For the text-containing cell, return its midpoint in [x, y] coordinate format. 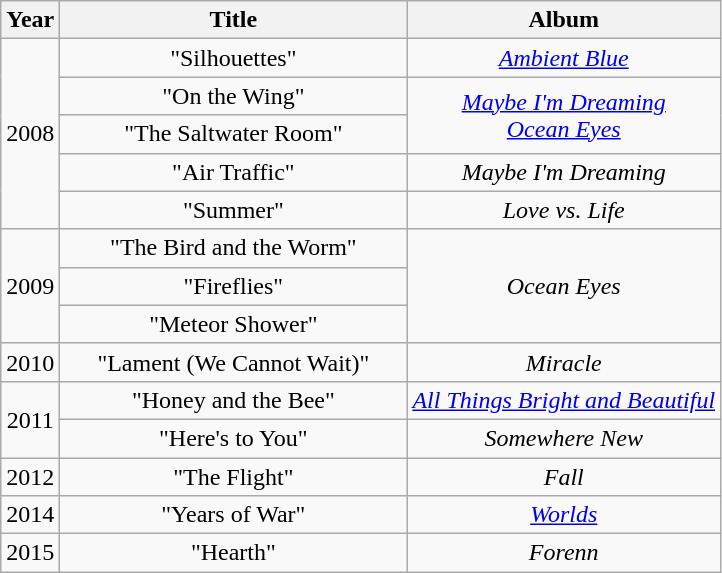
"Fireflies" [234, 286]
Miracle [564, 362]
"Lament (We Cannot Wait)" [234, 362]
2012 [30, 477]
2009 [30, 286]
"Summer" [234, 210]
2015 [30, 553]
Ocean Eyes [564, 286]
"Meteor Shower" [234, 324]
"The Bird and the Worm" [234, 248]
Title [234, 20]
Worlds [564, 515]
Ambient Blue [564, 58]
"Honey and the Bee" [234, 400]
"Here's to You" [234, 438]
"The Saltwater Room" [234, 134]
Year [30, 20]
2014 [30, 515]
All Things Bright and Beautiful [564, 400]
Maybe I'm Dreaming [564, 172]
Maybe I'm DreamingOcean Eyes [564, 115]
Fall [564, 477]
2011 [30, 419]
"Air Traffic" [234, 172]
Album [564, 20]
2010 [30, 362]
Forenn [564, 553]
"Years of War" [234, 515]
2008 [30, 134]
Somewhere New [564, 438]
"On the Wing" [234, 96]
Love vs. Life [564, 210]
"Silhouettes" [234, 58]
"Hearth" [234, 553]
"The Flight" [234, 477]
